Provide the [X, Y] coordinate of the cell's center where the given text is located.  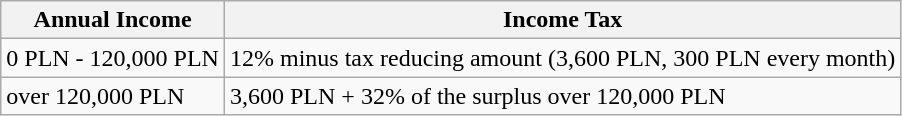
12% minus tax reducing amount (3,600 PLN, 300 PLN every month) [562, 58]
over 120,000 PLN [113, 96]
Annual Income [113, 20]
Income Tax [562, 20]
3,600 PLN + 32% of the surplus over 120,000 PLN [562, 96]
0 PLN - 120,000 PLN [113, 58]
